For the text-containing cell, return its midpoint in [x, y] coordinate format. 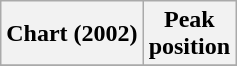
Peakposition [189, 34]
Chart (2002) [72, 34]
